Scan for the cell matching the given text and deliver its [x, y] coordinate at center. 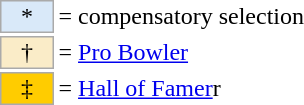
† [27, 52]
‡ [27, 88]
* [27, 16]
